Pinpoint the cell where the given text exists, returning its (X, Y) midpoint coordinate. 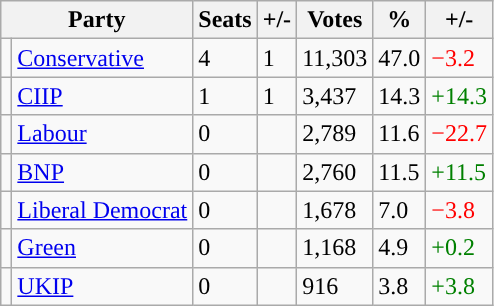
916 (335, 286)
UKIP (102, 286)
−3.2 (460, 58)
47.0 (400, 58)
Liberal Democrat (102, 210)
11.5 (400, 172)
11.6 (400, 134)
Party (97, 20)
3.8 (400, 286)
+3.8 (460, 286)
4 (225, 58)
Votes (335, 20)
1,168 (335, 248)
% (400, 20)
+14.3 (460, 96)
CIIP (102, 96)
7.0 (400, 210)
2,760 (335, 172)
14.3 (400, 96)
Labour (102, 134)
−22.7 (460, 134)
Seats (225, 20)
4.9 (400, 248)
2,789 (335, 134)
+0.2 (460, 248)
BNP (102, 172)
Conservative (102, 58)
+11.5 (460, 172)
11,303 (335, 58)
3,437 (335, 96)
1,678 (335, 210)
Green (102, 248)
−3.8 (460, 210)
